Determine the (X, Y) coordinate at the center of the cell enclosing the given text.  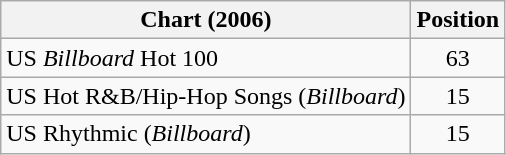
US Billboard Hot 100 (206, 58)
63 (458, 58)
US Hot R&B/Hip-Hop Songs (Billboard) (206, 96)
US Rhythmic (Billboard) (206, 134)
Chart (2006) (206, 20)
Position (458, 20)
